Return the (x, y) coordinate for the center point of the cell that contains the specified text.  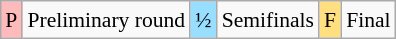
P (11, 20)
Preliminary round (106, 20)
Semifinals (268, 20)
F (330, 20)
½ (203, 20)
Final (368, 20)
